Capture the cell that displays the provided text and extract its [x, y] central coordinate. 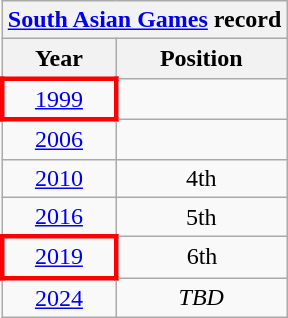
South Asian Games record [144, 20]
2016 [58, 217]
4th [202, 178]
Year [58, 59]
1999 [58, 98]
2019 [58, 258]
2024 [58, 298]
TBD [202, 298]
2006 [58, 139]
5th [202, 217]
6th [202, 258]
Position [202, 59]
2010 [58, 178]
